Return [X, Y] of the center of cell containing provided text 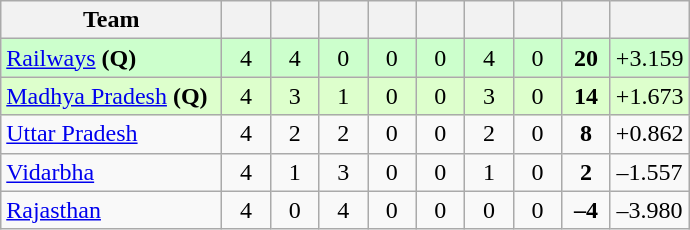
20 [586, 58]
Team [112, 20]
+0.862 [650, 134]
8 [586, 134]
+3.159 [650, 58]
Railways (Q) [112, 58]
Madhya Pradesh (Q) [112, 96]
Uttar Pradesh [112, 134]
–3.980 [650, 210]
–4 [586, 210]
–1.557 [650, 172]
Rajasthan [112, 210]
Vidarbha [112, 172]
+1.673 [650, 96]
14 [586, 96]
